Determine the [x, y] coordinate at the center of the cell enclosing the given text.  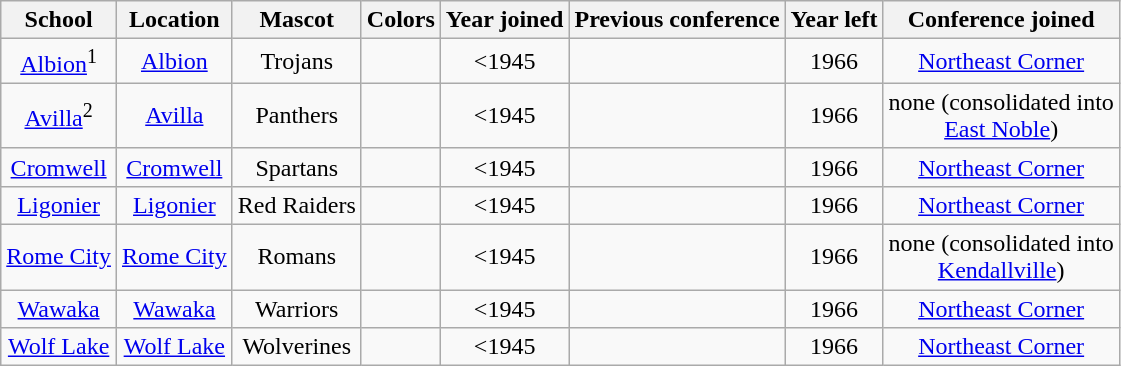
Red Raiders [296, 205]
Avilla2 [59, 116]
Panthers [296, 116]
Wolverines [296, 347]
Avilla [174, 116]
Albion [174, 62]
Warriors [296, 309]
Spartans [296, 167]
Colors [400, 20]
Previous conference [677, 20]
Year joined [504, 20]
Albion1 [59, 62]
none (consolidated intoKendallville) [1001, 258]
Romans [296, 258]
Location [174, 20]
none (consolidated intoEast Noble) [1001, 116]
Mascot [296, 20]
Year left [834, 20]
School [59, 20]
Trojans [296, 62]
Conference joined [1001, 20]
